Return [x, y] of the center of cell containing provided text 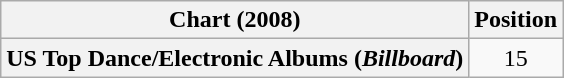
US Top Dance/Electronic Albums (Billboard) [235, 58]
Chart (2008) [235, 20]
15 [516, 58]
Position [516, 20]
